Return (X, Y) of the center of cell containing provided text 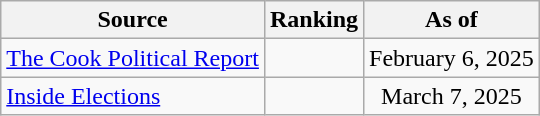
Source (133, 20)
Inside Elections (133, 96)
As of (452, 20)
Ranking (314, 20)
The Cook Political Report (133, 58)
March 7, 2025 (452, 96)
February 6, 2025 (452, 58)
